Identify which cell holds the provided text, then report its [x, y] central coordinate. 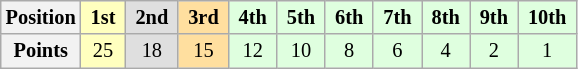
1 [547, 51]
6 [397, 51]
6th [349, 17]
Position [41, 17]
10th [547, 17]
8 [349, 51]
12 [253, 51]
1st [104, 17]
8th [446, 17]
25 [104, 51]
9th [494, 17]
10 [301, 51]
18 [152, 51]
2nd [152, 17]
5th [301, 17]
4th [253, 17]
Points [41, 51]
15 [203, 51]
3rd [203, 17]
2 [494, 51]
4 [446, 51]
7th [397, 17]
